Detect which cell encompasses the target text, then output its (X, Y) center coordinate. 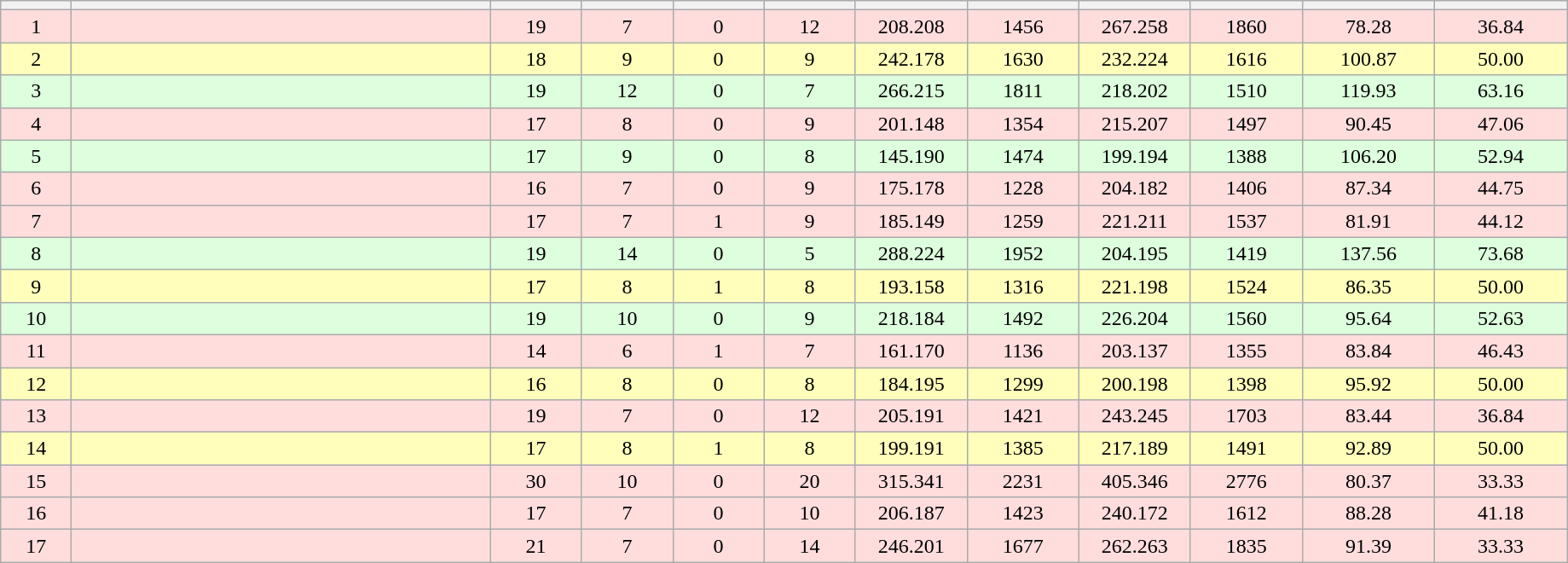
88.28 (1368, 514)
1299 (1023, 383)
266.215 (911, 91)
315.341 (911, 481)
193.158 (911, 286)
52.63 (1501, 318)
15 (36, 481)
81.91 (1368, 221)
1630 (1023, 59)
215.207 (1134, 124)
145.190 (911, 156)
288.224 (911, 253)
242.178 (911, 59)
20 (810, 481)
218.202 (1134, 91)
226.204 (1134, 318)
1560 (1247, 318)
41.18 (1501, 514)
44.75 (1501, 189)
1860 (1247, 26)
161.170 (911, 351)
262.263 (1134, 546)
1677 (1023, 546)
1456 (1023, 26)
21 (535, 546)
184.195 (911, 383)
1510 (1247, 91)
95.92 (1368, 383)
1537 (1247, 221)
1406 (1247, 189)
83.44 (1368, 416)
100.87 (1368, 59)
137.56 (1368, 253)
1492 (1023, 318)
63.16 (1501, 91)
11 (36, 351)
1421 (1023, 416)
204.182 (1134, 189)
87.34 (1368, 189)
80.37 (1368, 481)
1136 (1023, 351)
78.28 (1368, 26)
1612 (1247, 514)
1491 (1247, 449)
1616 (1247, 59)
2 (36, 59)
86.35 (1368, 286)
106.20 (1368, 156)
208.208 (911, 26)
1524 (1247, 286)
243.245 (1134, 416)
1398 (1247, 383)
1474 (1023, 156)
13 (36, 416)
201.148 (911, 124)
119.93 (1368, 91)
1259 (1023, 221)
1419 (1247, 253)
91.39 (1368, 546)
246.201 (911, 546)
267.258 (1134, 26)
47.06 (1501, 124)
199.191 (911, 449)
1228 (1023, 189)
2231 (1023, 481)
1316 (1023, 286)
1811 (1023, 91)
1385 (1023, 449)
1354 (1023, 124)
90.45 (1368, 124)
205.191 (911, 416)
95.64 (1368, 318)
2776 (1247, 481)
1497 (1247, 124)
1952 (1023, 253)
405.346 (1134, 481)
1388 (1247, 156)
204.195 (1134, 253)
73.68 (1501, 253)
218.184 (911, 318)
240.172 (1134, 514)
83.84 (1368, 351)
203.137 (1134, 351)
3 (36, 91)
1423 (1023, 514)
44.12 (1501, 221)
1703 (1247, 416)
18 (535, 59)
1835 (1247, 546)
1355 (1247, 351)
92.89 (1368, 449)
221.211 (1134, 221)
221.198 (1134, 286)
185.149 (911, 221)
52.94 (1501, 156)
30 (535, 481)
199.194 (1134, 156)
200.198 (1134, 383)
206.187 (911, 514)
4 (36, 124)
46.43 (1501, 351)
175.178 (911, 189)
217.189 (1134, 449)
232.224 (1134, 59)
